Capture the cell that displays the provided text and extract its [x, y] central coordinate. 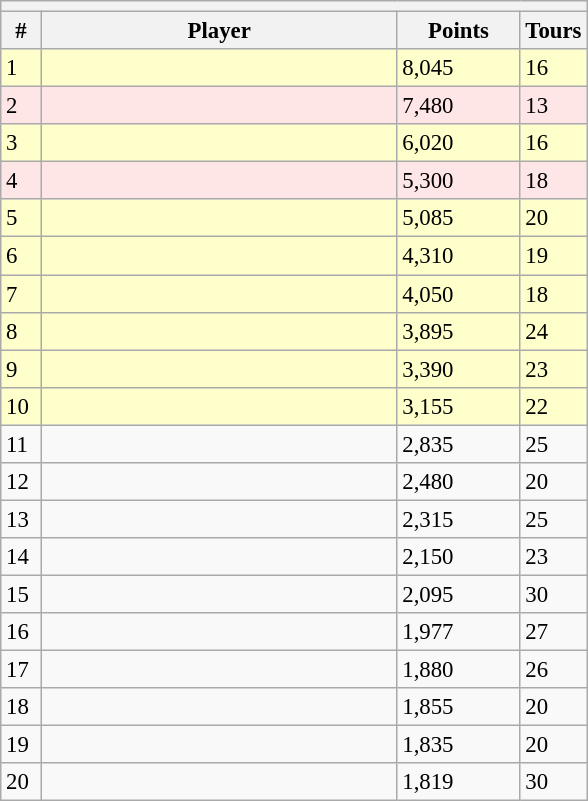
4,050 [458, 294]
2,095 [458, 594]
1,855 [458, 707]
5 [22, 219]
8,045 [458, 68]
3,155 [458, 406]
7,480 [458, 106]
6,020 [458, 143]
1,977 [458, 632]
15 [22, 594]
9 [22, 369]
Tours [554, 31]
1,835 [458, 745]
4,310 [458, 256]
2,150 [458, 557]
6 [22, 256]
27 [554, 632]
1 [22, 68]
2,315 [458, 519]
2 [22, 106]
3,390 [458, 369]
26 [554, 670]
11 [22, 444]
12 [22, 482]
# [22, 31]
10 [22, 406]
5,300 [458, 181]
1,880 [458, 670]
14 [22, 557]
Player [219, 31]
4 [22, 181]
22 [554, 406]
Points [458, 31]
2,835 [458, 444]
2,480 [458, 482]
1,819 [458, 782]
3,895 [458, 331]
8 [22, 331]
5,085 [458, 219]
24 [554, 331]
17 [22, 670]
3 [22, 143]
7 [22, 294]
